Scan for the cell matching the given text and deliver its [X, Y] coordinate at center. 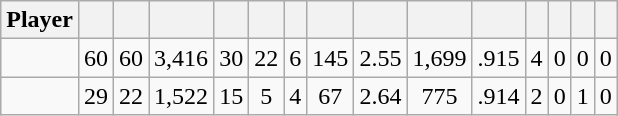
29 [96, 96]
5 [266, 96]
1,522 [182, 96]
2.64 [380, 96]
Player [40, 20]
2.55 [380, 58]
1 [582, 96]
145 [330, 58]
775 [440, 96]
67 [330, 96]
1,699 [440, 58]
2 [536, 96]
3,416 [182, 58]
.915 [498, 58]
15 [232, 96]
30 [232, 58]
6 [296, 58]
.914 [498, 96]
